Capture the cell that displays the provided text and extract its [x, y] central coordinate. 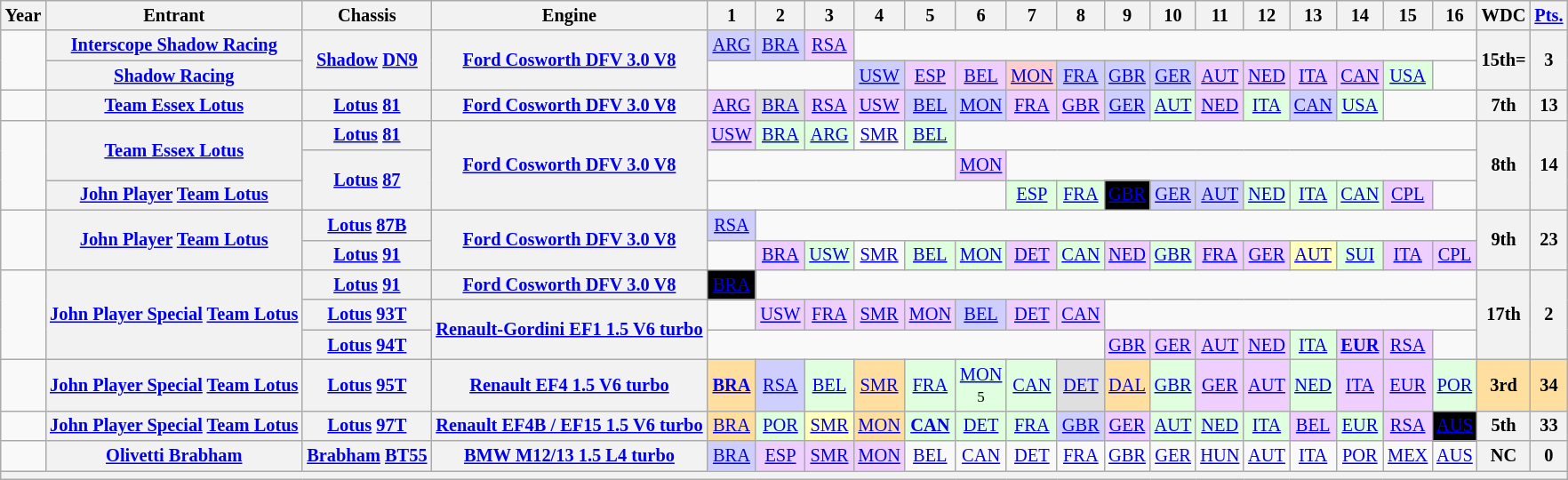
9 [1127, 15]
Lotus 95T [366, 385]
Lotus 93T [366, 315]
Lotus 87B [366, 225]
11 [1220, 15]
Brabham BT55 [366, 456]
Engine [569, 15]
Pts. [1548, 15]
Olivetti Brabham [174, 456]
Shadow Racing [174, 76]
8 [1081, 15]
34 [1548, 385]
HUN [1220, 456]
1 [731, 15]
Lotus 97T [366, 426]
0 [1548, 456]
5 [930, 15]
Lotus 94T [366, 345]
8th [1504, 165]
15th= [1504, 60]
6 [981, 15]
Interscope Shadow Racing [174, 45]
33 [1548, 426]
12 [1267, 15]
17th [1504, 315]
Renault EF4B / EF15 1.5 V6 turbo [569, 426]
SUI [1360, 255]
Entrant [174, 15]
MEX [1408, 456]
10 [1173, 15]
15 [1408, 15]
NC [1504, 456]
9th [1504, 240]
MON5 [981, 385]
DAL [1127, 385]
Lotus 87 [366, 180]
Chassis [366, 15]
7th [1504, 105]
5th [1504, 426]
3rd [1504, 385]
23 [1548, 240]
Renault EF4 1.5 V6 turbo [569, 385]
16 [1454, 15]
Renault-Gordini EF1 1.5 V6 turbo [569, 329]
WDC [1504, 15]
4 [878, 15]
7 [1031, 15]
BMW M12/13 1.5 L4 turbo [569, 456]
Shadow DN9 [366, 60]
Year [23, 15]
